Capture the cell that displays the provided text and extract its [x, y] central coordinate. 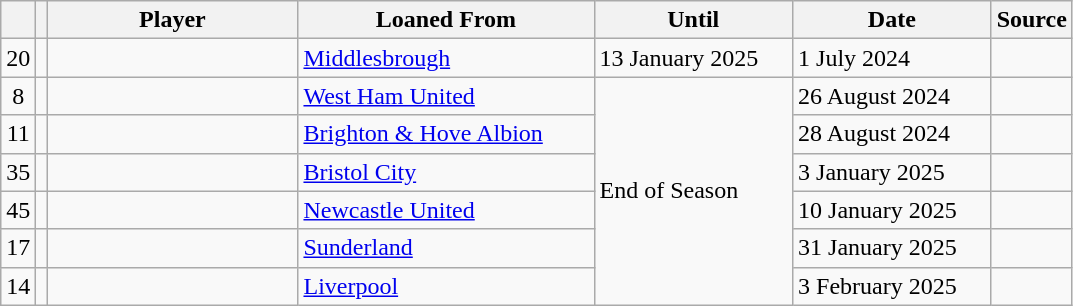
Player [172, 20]
45 [18, 210]
8 [18, 96]
Source [1032, 20]
Middlesbrough [446, 58]
Brighton & Hove Albion [446, 134]
31 January 2025 [892, 248]
26 August 2024 [892, 96]
3 February 2025 [892, 286]
Loaned From [446, 20]
Newcastle United [446, 210]
Date [892, 20]
Liverpool [446, 286]
West Ham United [446, 96]
11 [18, 134]
14 [18, 286]
Until [694, 20]
1 July 2024 [892, 58]
35 [18, 172]
17 [18, 248]
13 January 2025 [694, 58]
3 January 2025 [892, 172]
10 January 2025 [892, 210]
Bristol City [446, 172]
End of Season [694, 191]
Sunderland [446, 248]
20 [18, 58]
28 August 2024 [892, 134]
